For the text-containing cell, return its midpoint in [X, Y] coordinate format. 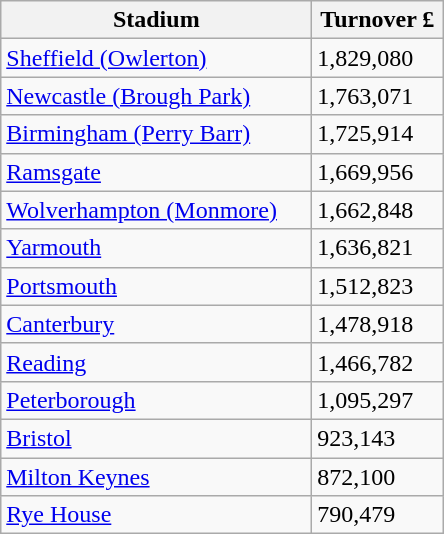
Rye House [156, 515]
Sheffield (Owlerton) [156, 58]
Birmingham (Perry Barr) [156, 134]
Milton Keynes [156, 477]
Peterborough [156, 400]
Bristol [156, 438]
Reading [156, 362]
Turnover £ [378, 20]
1,095,297 [378, 400]
Newcastle (Brough Park) [156, 96]
Stadium [156, 20]
1,662,848 [378, 210]
Portsmouth [156, 286]
1,636,821 [378, 248]
1,725,914 [378, 134]
790,479 [378, 515]
1,669,956 [378, 172]
1,466,782 [378, 362]
1,512,823 [378, 286]
Wolverhampton (Monmore) [156, 210]
1,763,071 [378, 96]
Canterbury [156, 324]
872,100 [378, 477]
Yarmouth [156, 248]
923,143 [378, 438]
Ramsgate [156, 172]
1,829,080 [378, 58]
1,478,918 [378, 324]
